Determine the (X, Y) coordinate at the center of the cell enclosing the given text.  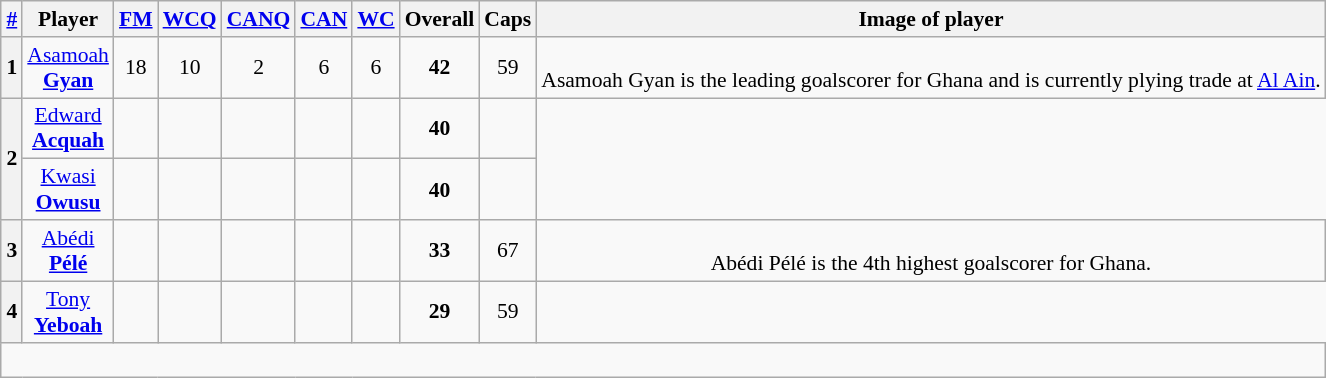
Edward Acquah (68, 128)
# (12, 19)
Image of player (930, 19)
18 (136, 68)
Asamoah Gyan (68, 68)
10 (190, 68)
FM (136, 19)
Caps (508, 19)
CANQ (259, 19)
Abédi Pélé (68, 250)
1 (12, 68)
3 (12, 250)
29 (440, 312)
Overall (440, 19)
Tony Yeboah (68, 312)
4 (12, 312)
Abédi Pélé is the 4th highest goalscorer for Ghana. (930, 250)
Kwasi Owusu (68, 190)
67 (508, 250)
WCQ (190, 19)
33 (440, 250)
Player (68, 19)
CAN (324, 19)
WC (376, 19)
42 (440, 68)
Asamoah Gyan is the leading goalscorer for Ghana and is currently plying trade at Al Ain. (930, 68)
